Determine the [X, Y] coordinate at the center of the cell enclosing the given text.  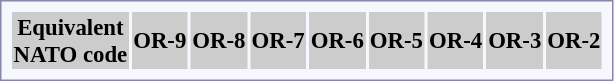
OR-3 [515, 40]
OR-9 [160, 40]
OR-8 [219, 40]
OR-5 [396, 40]
OR-7 [278, 40]
EquivalentNATO code [70, 40]
OR-6 [337, 40]
OR-4 [455, 40]
OR-2 [574, 40]
